Pinpoint the cell where the given text exists, returning its [X, Y] midpoint coordinate. 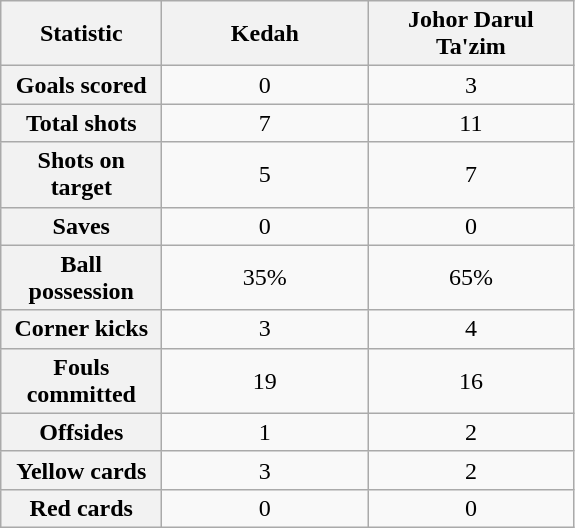
11 [471, 123]
4 [471, 329]
Fouls committed [82, 380]
16 [471, 380]
19 [265, 380]
Total shots [82, 123]
35% [265, 278]
Johor Darul Ta'zim [471, 34]
65% [471, 278]
Kedah [265, 34]
Offsides [82, 432]
Statistic [82, 34]
1 [265, 432]
Saves [82, 226]
5 [265, 174]
Ball possession [82, 278]
Yellow cards [82, 470]
Corner kicks [82, 329]
Red cards [82, 508]
Goals scored [82, 85]
Shots on target [82, 174]
